Output the [X, Y] coordinate of the center of the cell containing the given text.  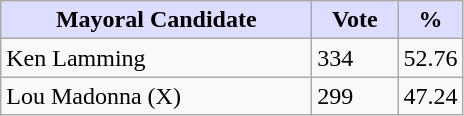
Ken Lamming [156, 58]
Lou Madonna (X) [156, 96]
% [430, 20]
334 [355, 58]
Mayoral Candidate [156, 20]
52.76 [430, 58]
47.24 [430, 96]
Vote [355, 20]
299 [355, 96]
